Detect which cell encompasses the target text, then output its [x, y] center coordinate. 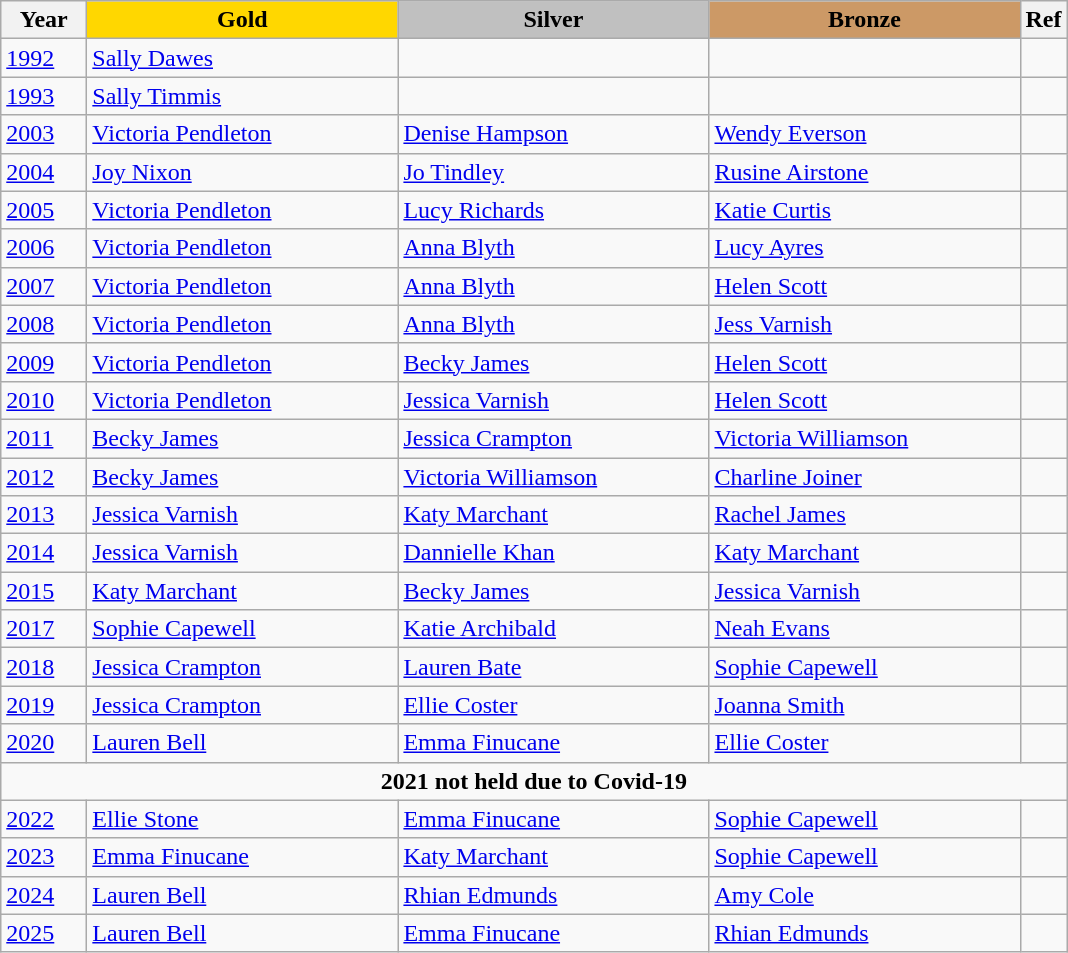
Bronze [864, 20]
1993 [44, 96]
Amy Cole [864, 895]
Lucy Ayres [864, 248]
2021 not held due to Covid-19 [534, 781]
Denise Hampson [554, 134]
Joy Nixon [242, 172]
2005 [44, 210]
2018 [44, 667]
2012 [44, 477]
Silver [554, 20]
Lauren Bate [554, 667]
Joanna Smith [864, 705]
2003 [44, 134]
Sally Dawes [242, 58]
2019 [44, 705]
2008 [44, 324]
2020 [44, 743]
2023 [44, 857]
Ellie Stone [242, 819]
Katie Archibald [554, 629]
1992 [44, 58]
2013 [44, 515]
Jo Tindley [554, 172]
Katie Curtis [864, 210]
2007 [44, 286]
Wendy Everson [864, 134]
2006 [44, 248]
2009 [44, 362]
Rusine Airstone [864, 172]
Lucy Richards [554, 210]
2015 [44, 591]
Sally Timmis [242, 96]
Neah Evans [864, 629]
2022 [44, 819]
Jess Varnish [864, 324]
Ref [1044, 20]
Gold [242, 20]
2025 [44, 933]
Charline Joiner [864, 477]
2017 [44, 629]
Year [44, 20]
2014 [44, 553]
2004 [44, 172]
Rachel James [864, 515]
2010 [44, 400]
2024 [44, 895]
2011 [44, 438]
Dannielle Khan [554, 553]
